Scan for the cell matching the given text and deliver its (X, Y) coordinate at center. 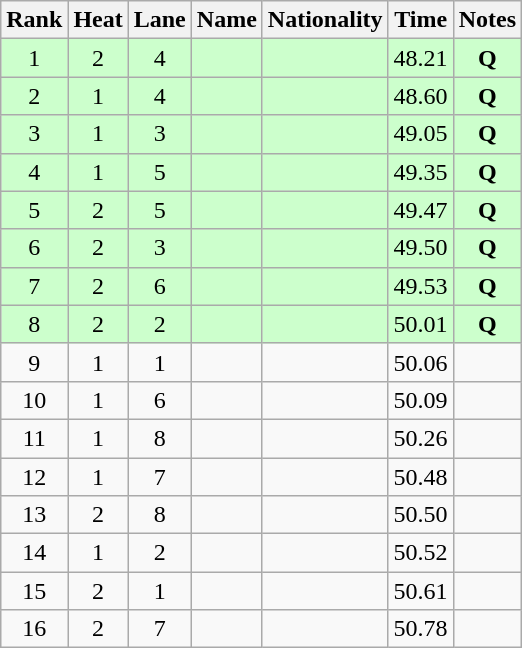
Rank (34, 20)
14 (34, 553)
12 (34, 477)
50.61 (420, 591)
48.21 (420, 58)
49.53 (420, 286)
Name (226, 20)
15 (34, 591)
11 (34, 438)
50.48 (420, 477)
48.60 (420, 96)
50.01 (420, 324)
50.52 (420, 553)
50.78 (420, 629)
50.50 (420, 515)
10 (34, 400)
50.09 (420, 400)
49.35 (420, 172)
Lane (160, 20)
49.47 (420, 210)
49.50 (420, 248)
Notes (487, 20)
49.05 (420, 134)
16 (34, 629)
50.26 (420, 438)
Nationality (325, 20)
13 (34, 515)
9 (34, 362)
Time (420, 20)
50.06 (420, 362)
Heat (98, 20)
